Provide the [X, Y] coordinate of the cell's center where the given text is located.  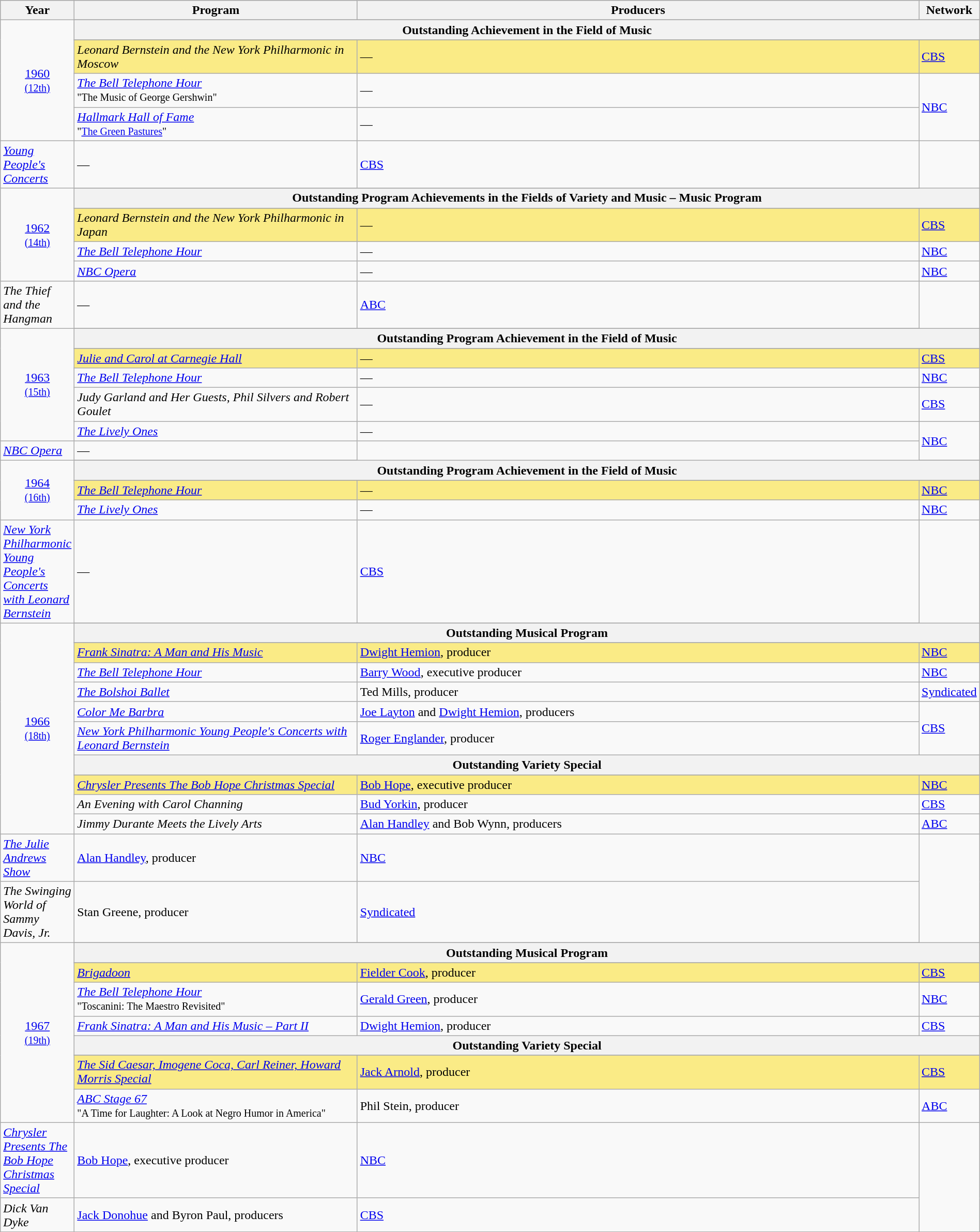
1964(16th) [37, 490]
1963(15th) [37, 385]
Jimmy Durante Meets the Lively Arts [216, 824]
Outstanding Achievement in the Field of Music [527, 30]
Leonard Bernstein and the New York Philharmonic in Moscow [216, 57]
ABC Stage 67"A Time for Laughter: A Look at Negro Humor in America" [216, 1105]
Gerald Green, producer [638, 999]
The Bell Telephone Hour"Toscanini: The Maestro Revisited" [216, 999]
Producers [638, 10]
Roger Englander, producer [638, 738]
Ted Mills, producer [638, 692]
Dick Van Dyke [37, 1215]
The Julie Andrews Show [37, 858]
Julie and Carol at Carnegie Hall [216, 358]
Joe Layton and Dwight Hemion, producers [638, 711]
The Swinging World of Sammy Davis, Jr. [37, 912]
1962(14th) [37, 235]
Leonard Bernstein and the New York Philharmonic in Japan [216, 224]
Color Me Barbra [216, 711]
Phil Stein, producer [638, 1105]
Jack Arnold, producer [638, 1072]
Alan Handley, producer [216, 858]
1960(12th) [37, 81]
Outstanding Program Achievements in the Fields of Variety and Music – Music Program [527, 198]
The Thief and the Hangman [37, 305]
Stan Greene, producer [216, 912]
Frank Sinatra: A Man and His Music [216, 652]
Hallmark Hall of Fame"The Green Pastures" [216, 124]
Network [950, 10]
The Bell Telephone Hour"The Music of George Gershwin" [216, 90]
1967(19th) [37, 1033]
Year [37, 10]
Frank Sinatra: A Man and His Music – Part II [216, 1026]
Jack Donohue and Byron Paul, producers [216, 1215]
An Evening with Carol Channing [216, 804]
Program [216, 10]
The Bolshoi Ballet [216, 692]
Judy Garland and Her Guests, Phil Silvers and Robert Goulet [216, 404]
Barry Wood, executive producer [638, 672]
Bud Yorkin, producer [638, 804]
Young People's Concerts [37, 164]
Brigadoon [216, 972]
Fielder Cook, producer [638, 972]
The Sid Caesar, Imogene Coca, Carl Reiner, Howard Morris Special [216, 1072]
1966(18th) [37, 728]
Alan Handley and Bob Wynn, producers [638, 824]
